Identify which cell holds the provided text, then report its (X, Y) central coordinate. 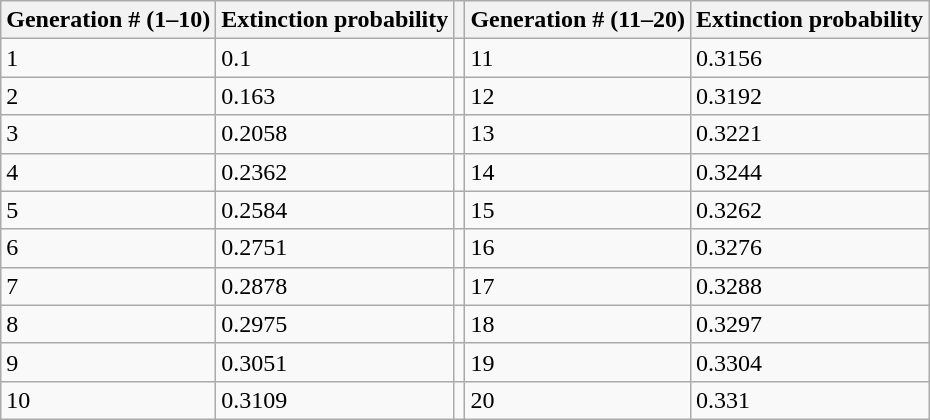
10 (108, 400)
Generation # (1–10) (108, 20)
0.2362 (335, 172)
15 (578, 210)
0.3297 (810, 324)
0.3304 (810, 362)
14 (578, 172)
6 (108, 248)
1 (108, 58)
12 (578, 96)
8 (108, 324)
0.3109 (335, 400)
0.331 (810, 400)
11 (578, 58)
13 (578, 134)
5 (108, 210)
16 (578, 248)
19 (578, 362)
18 (578, 324)
0.2584 (335, 210)
0.3276 (810, 248)
9 (108, 362)
0.3156 (810, 58)
2 (108, 96)
7 (108, 286)
20 (578, 400)
0.163 (335, 96)
4 (108, 172)
0.3051 (335, 362)
0.2751 (335, 248)
0.2975 (335, 324)
0.3288 (810, 286)
0.2058 (335, 134)
3 (108, 134)
0.3221 (810, 134)
Generation # (11–20) (578, 20)
0.3192 (810, 96)
0.3262 (810, 210)
17 (578, 286)
0.2878 (335, 286)
0.3244 (810, 172)
0.1 (335, 58)
